Locate the cell with the specified text and output its (X, Y) center coordinate. 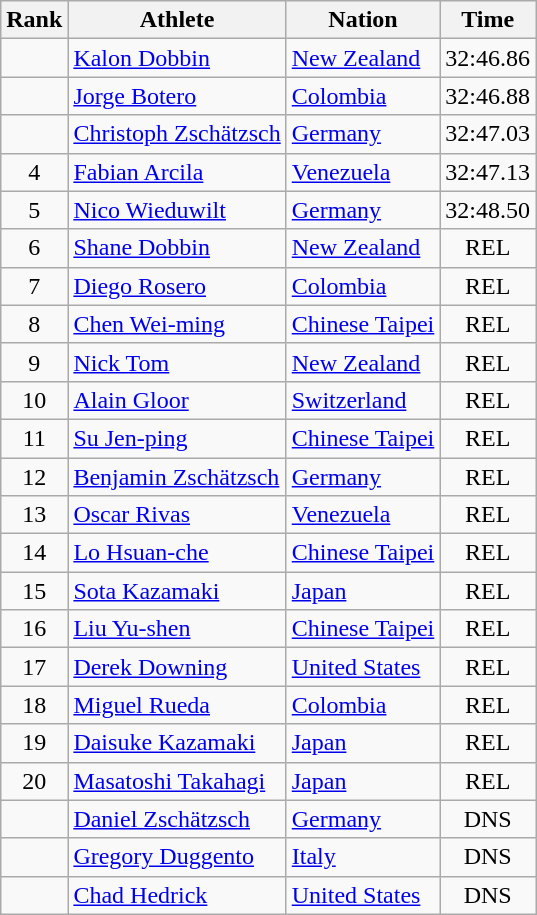
Switzerland (363, 400)
Rank (34, 20)
Daisuke Kazamaki (177, 743)
5 (34, 210)
Daniel Zschätzsch (177, 819)
15 (34, 591)
13 (34, 515)
Oscar Rivas (177, 515)
16 (34, 629)
Time (488, 20)
Miguel Rueda (177, 705)
17 (34, 667)
Su Jen-ping (177, 438)
11 (34, 438)
Christoph Zschätzsch (177, 134)
Shane Dobbin (177, 248)
7 (34, 286)
Nico Wieduwilt (177, 210)
19 (34, 743)
Nick Tom (177, 362)
Kalon Dobbin (177, 58)
Chad Hedrick (177, 895)
32:46.88 (488, 96)
32:47.13 (488, 172)
Alain Gloor (177, 400)
4 (34, 172)
14 (34, 553)
Lo Hsuan-che (177, 553)
32:47.03 (488, 134)
Chen Wei-ming (177, 324)
Liu Yu-shen (177, 629)
32:46.86 (488, 58)
10 (34, 400)
Fabian Arcila (177, 172)
Sota Kazamaki (177, 591)
9 (34, 362)
Jorge Botero (177, 96)
Benjamin Zschätzsch (177, 477)
Derek Downing (177, 667)
32:48.50 (488, 210)
6 (34, 248)
Nation (363, 20)
Athlete (177, 20)
20 (34, 781)
Masatoshi Takahagi (177, 781)
12 (34, 477)
Italy (363, 857)
8 (34, 324)
Gregory Duggento (177, 857)
Diego Rosero (177, 286)
18 (34, 705)
